From the cell containing the given text, extract its center point as (x, y) coordinate. 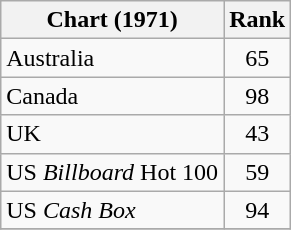
Rank (258, 20)
43 (258, 134)
Canada (112, 96)
94 (258, 210)
US Cash Box (112, 210)
98 (258, 96)
Australia (112, 58)
59 (258, 172)
Chart (1971) (112, 20)
US Billboard Hot 100 (112, 172)
65 (258, 58)
UK (112, 134)
